Find where the given text appears and provide that cell's center as [X, Y] coordinate. 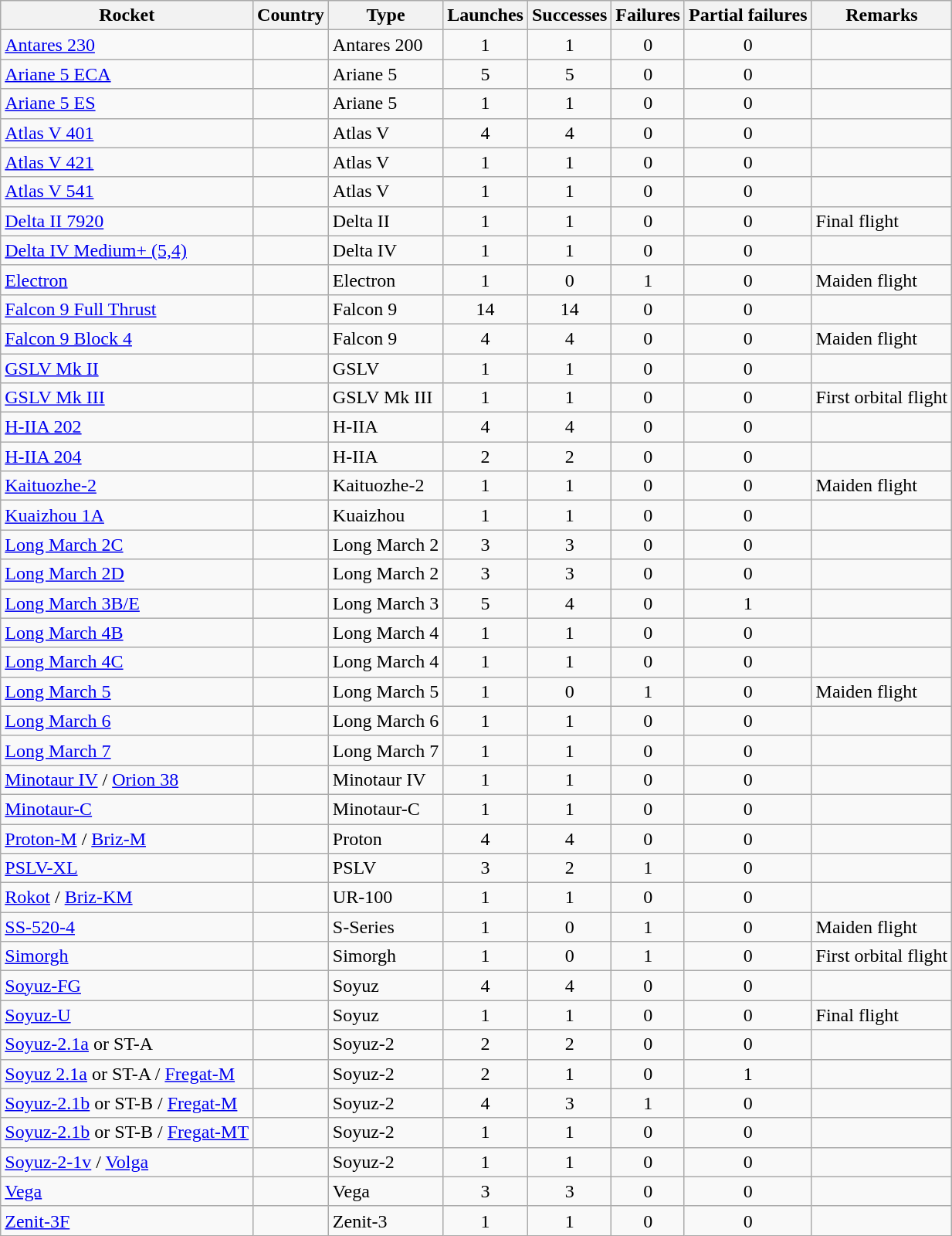
Atlas V 421 [127, 162]
Long March 3 [385, 603]
Delta II [385, 221]
Long March 4B [127, 633]
SS-520-4 [127, 927]
UR-100 [385, 898]
Long March 4C [127, 662]
Kuaizhou 1A [127, 515]
PSLV-XL [127, 868]
Kuaizhou [385, 515]
Ariane 5 ECA [127, 74]
H-IIA 202 [127, 427]
Proton [385, 838]
Soyuz 2.1a or ST-A / Fregat-M [127, 1074]
Launches [486, 15]
Zenit-3 [385, 1221]
Falcon 9 Block 4 [127, 338]
Proton-M / Briz-M [127, 838]
Atlas V 401 [127, 133]
Failures [649, 15]
Soyuz-2.1a or ST-A [127, 1044]
Soyuz-FG [127, 986]
Long March 2D [127, 574]
Delta IV Medium+ (5,4) [127, 250]
Delta IV [385, 250]
Antares 230 [127, 45]
Successes [569, 15]
Minotaur IV / Orion 38 [127, 779]
Antares 200 [385, 45]
Soyuz-2-1v / Volga [127, 1162]
S-Series [385, 927]
Long March 3B/E [127, 603]
Remarks [882, 15]
Zenit-3F [127, 1221]
PSLV [385, 868]
Country [291, 15]
GSLV Mk II [127, 368]
Partial failures [747, 15]
GSLV [385, 368]
Soyuz-U [127, 1015]
Long March 2C [127, 545]
Delta II 7920 [127, 221]
Rokot / Briz-KM [127, 898]
H-IIA 204 [127, 457]
Falcon 9 Full Thrust [127, 309]
Minotaur IV [385, 779]
Rocket [127, 15]
Soyuz-2.1b or ST-B / Fregat-M [127, 1103]
Soyuz-2.1b or ST-B / Fregat-MT [127, 1132]
Atlas V 541 [127, 192]
Type [385, 15]
Ariane 5 ES [127, 104]
